Find where the given text appears and provide that cell's center as [x, y] coordinate. 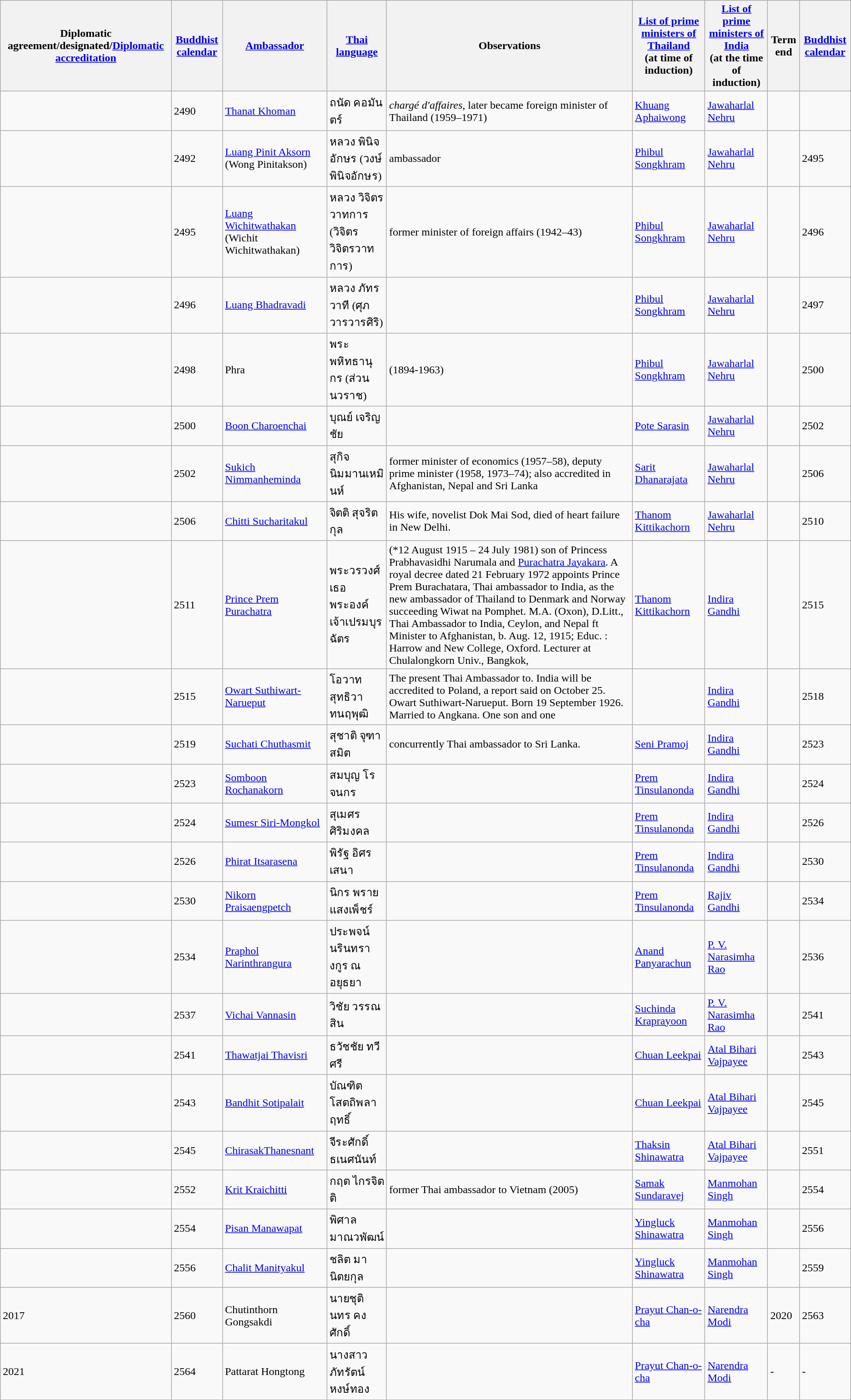
Seni Pramoj [669, 744]
(1894-1963) [509, 370]
Observations [509, 46]
บัณฑิต โสตถิพลาฤทธิ์ [356, 1103]
2497 [825, 305]
หลวง วิจิตรวาทการ (วิจิตร วิจิตรวาทการ) [356, 232]
List of prime ministers of India(at the time of induction) [736, 46]
Pattarat Hongtong [275, 1372]
2560 [197, 1315]
Luang Wichitwathakan (Wichit Wichitwathakan) [275, 232]
2519 [197, 744]
Thanat Khoman [275, 111]
chargé d'affaires, later became foreign minister of Thailand (1959–1971) [509, 111]
Pisan Manawapat [275, 1229]
นายชุตินทร คงศักดิ์ [356, 1315]
2510 [825, 521]
จิตติ สุจริตกุล [356, 521]
2020 [784, 1315]
Vichai Vannasin [275, 1014]
พระวรวงศ์เธอ พระองค์เจ้าเปรมบุรฉัตร [356, 605]
วิชัย วรรณสิน [356, 1014]
Sarit Dhanarajata [669, 474]
2498 [197, 370]
Boon Charoenchai [275, 426]
Chutinthorn Gongsakdi [275, 1315]
Nikorn Praisaengpetch [275, 901]
Sukich Nimmanheminda [275, 474]
Pote Sarasin [669, 426]
2490 [197, 111]
2564 [197, 1372]
2559 [825, 1268]
ถนัด คอมันตร์ [356, 111]
His wife, novelist Dok Mai Sod, died of heart failure in New Delhi. [509, 521]
Praphol Narinthrangura [275, 957]
Thai language [356, 46]
Thaksin Shinawatra [669, 1150]
Suchinda Kraprayoon [669, 1014]
concurrently Thai ambassador to Sri Lanka. [509, 744]
Luang Bhadravadi [275, 305]
นางสาวภัทรัตน์ หงษ์ทอง [356, 1372]
พิศาล มาณวพัฒน์ [356, 1229]
Sumesr Siri-Mongkol [275, 823]
Diplomatic agreement/designated/Diplomatic accreditation [86, 46]
2017 [86, 1315]
former minister of economics (1957–58), deputy prime minister (1958, 1973–74); also accredited in Afghanistan, Nepal and Sri Lanka [509, 474]
Owart Suthiwart-Narueput [275, 697]
List of prime ministers of Thailand(at time of induction) [669, 46]
Prince Prem Purachatra [275, 605]
2511 [197, 605]
2536 [825, 957]
Bandhit Sotipalait [275, 1103]
Thawatjai Thavisri [275, 1055]
จีระศักดิ์ ธเนศนันท์ [356, 1150]
2563 [825, 1315]
หลวง ภัทรวาที (ศุภ วารวารศิริ) [356, 305]
โอวาท สุทธิวาทนฤพุฒิ [356, 697]
2537 [197, 1014]
ประพจน์ นรินทรางกูร ณ อยุธยา [356, 957]
2518 [825, 697]
2552 [197, 1189]
Rajiv Gandhi [736, 901]
former minister of foreign affairs (1942–43) [509, 232]
Phra [275, 370]
2551 [825, 1150]
บุณย์ เจริญชัย [356, 426]
ชลิต มานิตยกุล [356, 1268]
Khuang Aphaiwong [669, 111]
สมบุญ โรจนกร [356, 783]
Suchati Chuthasmit [275, 744]
Samak Sundaravej [669, 1189]
Chalit Manityakul [275, 1268]
สุเมศร ศิริมงคล [356, 823]
Anand Panyarachun [669, 957]
ธวัชชัย ทวีศรี [356, 1055]
former Thai ambassador to Vietnam (2005) [509, 1189]
Krit Kraichitti [275, 1189]
Luang Pinit Aksorn (Wong Pinitakson) [275, 159]
Term end [784, 46]
นิกร พรายแสงเพ็ชร์ [356, 901]
กฤต ไกรจิตติ [356, 1189]
สุกิจ นิมมานเหมินห์ [356, 474]
Phirat Itsarasena [275, 862]
Chitti Sucharitakul [275, 521]
พิรัฐ อิศรเสนา [356, 862]
พระ พหิทธานุกร (ส่วน นวราช) [356, 370]
ambassador [509, 159]
2021 [86, 1372]
หลวง พินิจอักษร (วงษ์ พินิจอักษร) [356, 159]
2492 [197, 159]
Somboon Rochanakorn [275, 783]
ChirasakThanesnant [275, 1150]
Ambassador [275, 46]
สุชาติ จุฑาสมิต [356, 744]
